Find where the given text appears and provide that cell's center as (X, Y) coordinate. 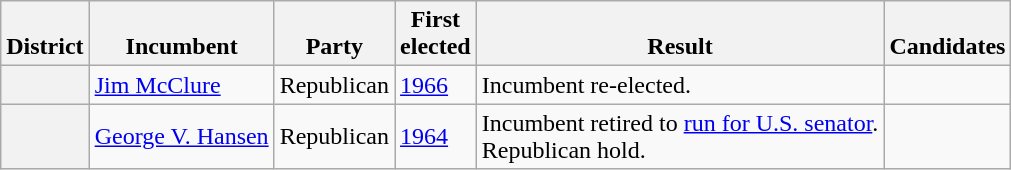
Firstelected (436, 34)
1964 (436, 136)
1966 (436, 85)
George V. Hansen (182, 136)
Candidates (948, 34)
Party (334, 34)
Jim McClure (182, 85)
Result (680, 34)
Incumbent retired to run for U.S. senator.Republican hold. (680, 136)
Incumbent (182, 34)
District (45, 34)
Incumbent re-elected. (680, 85)
